Locate the cell with the specified text and output its (X, Y) center coordinate. 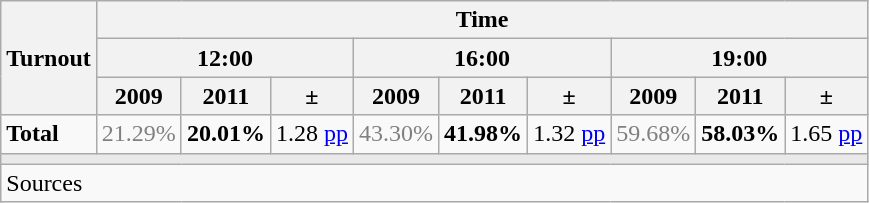
1.32 pp (570, 134)
16:00 (482, 58)
41.98% (484, 134)
59.68% (654, 134)
12:00 (224, 58)
58.03% (740, 134)
Turnout (49, 58)
19:00 (740, 58)
1.28 pp (312, 134)
43.30% (396, 134)
Sources (434, 183)
Total (49, 134)
21.29% (138, 134)
20.01% (226, 134)
Time (482, 20)
1.65 pp (826, 134)
